For the text-containing cell, return its midpoint in (x, y) coordinate format. 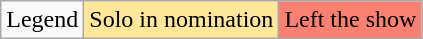
Solo in nomination (182, 20)
Legend (42, 20)
Left the show (350, 20)
